Detect which cell encompasses the target text, then output its (x, y) center coordinate. 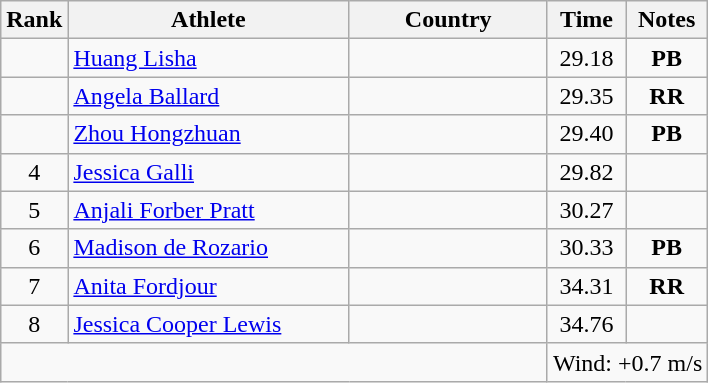
Rank (34, 20)
Wind: +0.7 m/s (627, 362)
29.40 (586, 134)
4 (34, 172)
Jessica Cooper Lewis (208, 324)
6 (34, 248)
Madison de Rozario (208, 248)
8 (34, 324)
Country (448, 20)
29.82 (586, 172)
Huang Lisha (208, 58)
Notes (667, 20)
5 (34, 210)
Angela Ballard (208, 96)
7 (34, 286)
Athlete (208, 20)
34.76 (586, 324)
Anjali Forber Pratt (208, 210)
Anita Fordjour (208, 286)
30.27 (586, 210)
29.18 (586, 58)
Zhou Hongzhuan (208, 134)
34.31 (586, 286)
Time (586, 20)
29.35 (586, 96)
30.33 (586, 248)
Jessica Galli (208, 172)
